For the text-containing cell, return its midpoint in (x, y) coordinate format. 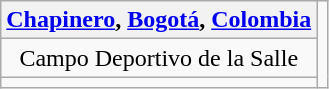
Chapinero, Bogotá, Colombia (159, 20)
Campo Deportivo de la Salle (159, 58)
